Extract the (x, y) coordinate from the center of the cell holding the provided text.  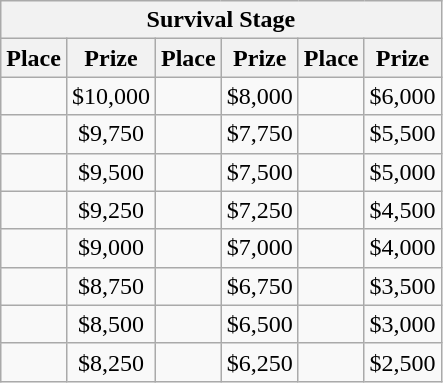
$6,750 (260, 286)
Survival Stage (221, 20)
$5,500 (402, 134)
$7,000 (260, 248)
$9,250 (110, 210)
$8,750 (110, 286)
$8,000 (260, 96)
$3,000 (402, 324)
$3,500 (402, 286)
$2,500 (402, 362)
$8,500 (110, 324)
$6,500 (260, 324)
$7,500 (260, 172)
$6,000 (402, 96)
$5,000 (402, 172)
$9,000 (110, 248)
$7,750 (260, 134)
$9,750 (110, 134)
$9,500 (110, 172)
$4,500 (402, 210)
$8,250 (110, 362)
$10,000 (110, 96)
$4,000 (402, 248)
$7,250 (260, 210)
$6,250 (260, 362)
